Locate the cell with the specified text and output its (x, y) center coordinate. 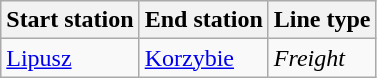
Freight (322, 58)
End station (204, 20)
Line type (322, 20)
Korzybie (204, 58)
Start station (70, 20)
Lipusz (70, 58)
